Extract the [X, Y] coordinate from the center of the cell holding the provided text.  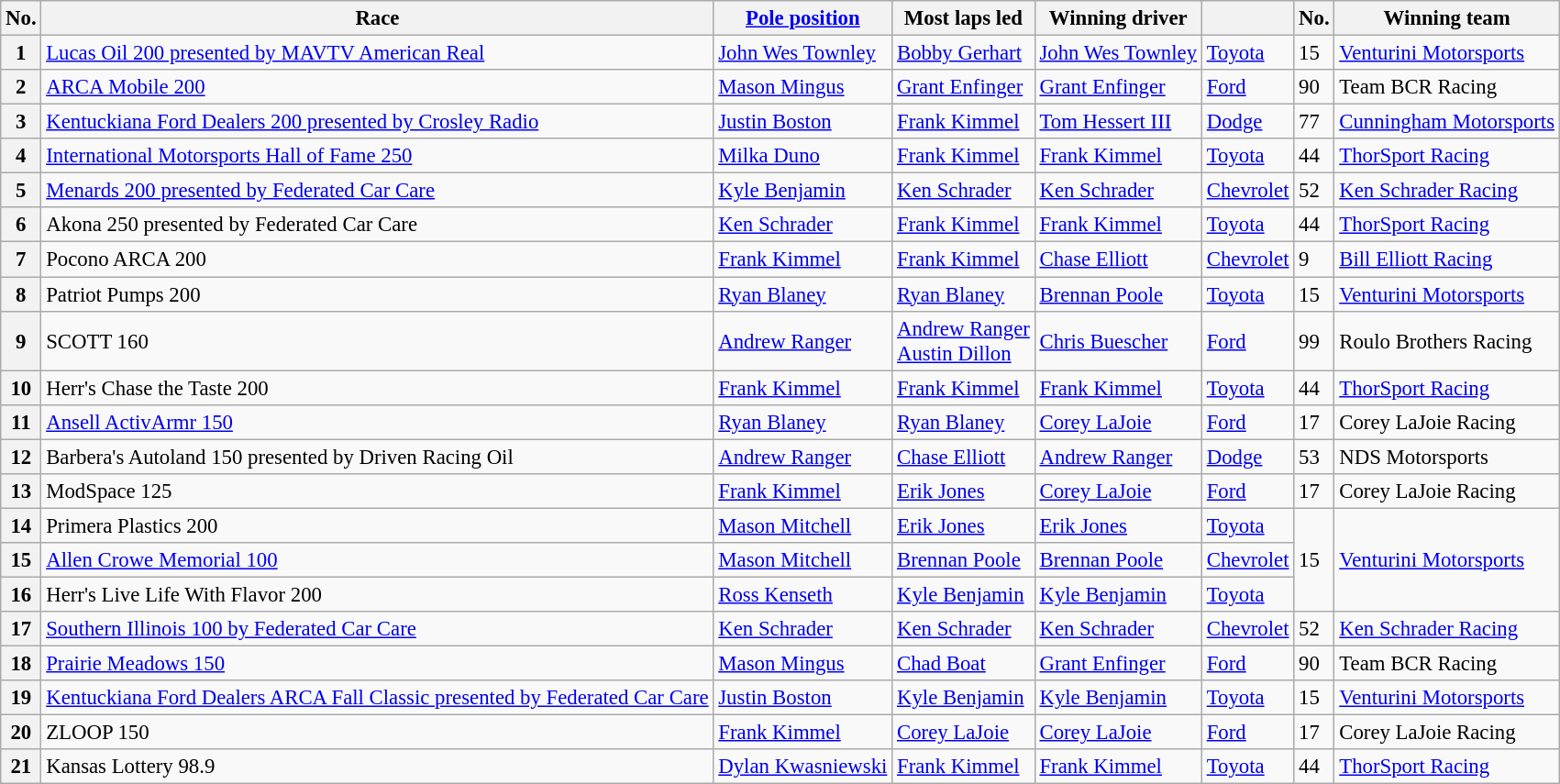
Kentuckiana Ford Dealers 200 presented by Crosley Radio [378, 122]
Most laps led [963, 18]
Tom Hessert III [1118, 122]
Kentuckiana Ford Dealers ARCA Fall Classic presented by Federated Car Care [378, 698]
Pocono ARCA 200 [378, 259]
NDS Motorsports [1447, 457]
3 [21, 122]
Chris Buescher [1118, 341]
ARCA Mobile 200 [378, 87]
Menards 200 presented by Federated Car Care [378, 191]
International Motorsports Hall of Fame 250 [378, 156]
19 [21, 698]
14 [21, 525]
Pole position [803, 18]
Race [378, 18]
Chad Boat [963, 664]
53 [1314, 457]
Bill Elliott Racing [1447, 259]
6 [21, 225]
Roulo Brothers Racing [1447, 341]
20 [21, 733]
1 [21, 53]
Barbera's Autoland 150 presented by Driven Racing Oil [378, 457]
11 [21, 422]
SCOTT 160 [378, 341]
18 [21, 664]
Primera Plastics 200 [378, 525]
99 [1314, 341]
10 [21, 388]
Kansas Lottery 98.9 [378, 767]
Patriot Pumps 200 [378, 294]
Winning driver [1118, 18]
Herr's Chase the Taste 200 [378, 388]
Ansell ActivArmr 150 [378, 422]
Southern Illinois 100 by Federated Car Care [378, 629]
ZLOOP 150 [378, 733]
8 [21, 294]
5 [21, 191]
16 [21, 594]
2 [21, 87]
4 [21, 156]
Andrew Ranger Austin Dillon [963, 341]
77 [1314, 122]
Dylan Kwasniewski [803, 767]
Bobby Gerhart [963, 53]
Allen Crowe Memorial 100 [378, 560]
13 [21, 491]
21 [21, 767]
Cunningham Motorsports [1447, 122]
Herr's Live Life With Flavor 200 [378, 594]
Lucas Oil 200 presented by MAVTV American Real [378, 53]
ModSpace 125 [378, 491]
7 [21, 259]
Prairie Meadows 150 [378, 664]
Milka Duno [803, 156]
12 [21, 457]
Akona 250 presented by Federated Car Care [378, 225]
Ross Kenseth [803, 594]
Winning team [1447, 18]
